Search for the cell housing the specified text and yield its (X, Y) center coordinate. 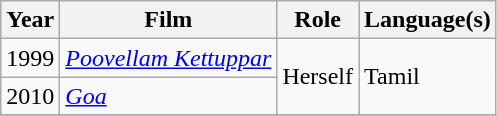
Language(s) (428, 20)
Goa (168, 96)
Herself (318, 77)
Tamil (428, 77)
Film (168, 20)
1999 (30, 58)
2010 (30, 96)
Role (318, 20)
Year (30, 20)
Poovellam Kettuppar (168, 58)
